Search for the cell housing the specified text and yield its [X, Y] center coordinate. 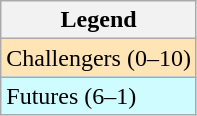
Futures (6–1) [99, 96]
Challengers (0–10) [99, 58]
Legend [99, 20]
